Locate the cell with the specified text and output its [x, y] center coordinate. 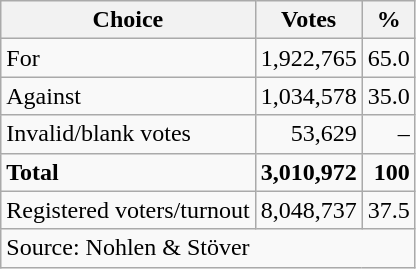
1,034,578 [308, 96]
35.0 [388, 96]
3,010,972 [308, 172]
Invalid/blank votes [128, 134]
37.5 [388, 210]
1,922,765 [308, 58]
Total [128, 172]
53,629 [308, 134]
Choice [128, 20]
Source: Nohlen & Stöver [208, 248]
100 [388, 172]
– [388, 134]
Votes [308, 20]
Against [128, 96]
For [128, 58]
65.0 [388, 58]
8,048,737 [308, 210]
Registered voters/turnout [128, 210]
% [388, 20]
